Pinpoint the cell where the given text exists, returning its (X, Y) midpoint coordinate. 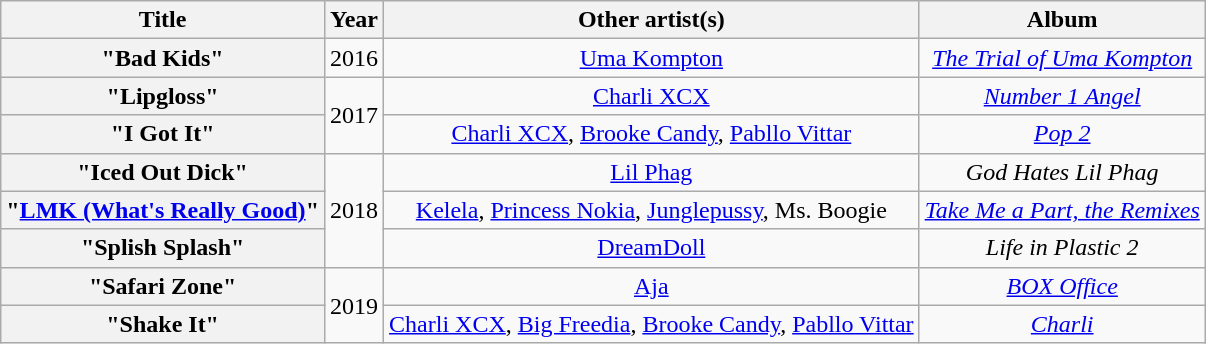
Take Me a Part, the Remixes (1062, 210)
"LMK (What's Really Good)" (163, 210)
Number 1 Angel (1062, 96)
Pop 2 (1062, 134)
2019 (354, 305)
2017 (354, 115)
The Trial of Uma Kompton (1062, 58)
Life in Plastic 2 (1062, 248)
God Hates Lil Phag (1062, 172)
Year (354, 20)
Other artist(s) (652, 20)
"Shake It" (163, 324)
Charli XCX, Big Freedia, Brooke Candy, Pabllo Vittar (652, 324)
"Splish Splash" (163, 248)
2018 (354, 210)
Aja (652, 286)
Title (163, 20)
DreamDoll (652, 248)
Album (1062, 20)
Charli (1062, 324)
BOX Office (1062, 286)
"Iced Out Dick" (163, 172)
"I Got It" (163, 134)
Charli XCX, Brooke Candy, Pabllo Vittar (652, 134)
Charli XCX (652, 96)
Lil Phag (652, 172)
"Safari Zone" (163, 286)
"Lipgloss" (163, 96)
Uma Kompton (652, 58)
Kelela, Princess Nokia, Junglepussy, Ms. Boogie (652, 210)
"Bad Kids" (163, 58)
2016 (354, 58)
